Locate the cell with the specified text and output its (X, Y) center coordinate. 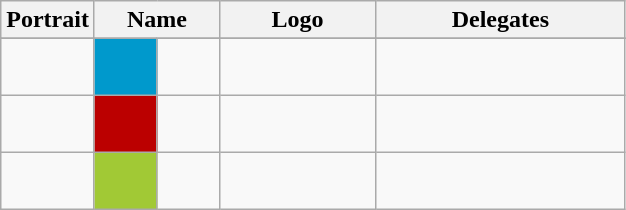
Delegates (500, 20)
Portrait (48, 20)
Logo (297, 20)
Name (156, 20)
